From the cell containing the given text, extract its center point as [x, y] coordinate. 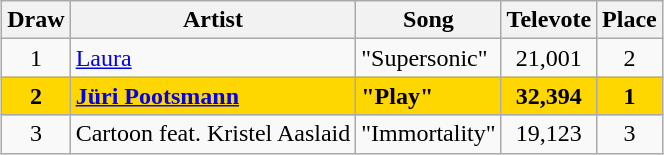
Place [630, 20]
Jüri Pootsmann [213, 96]
"Supersonic" [428, 58]
Televote [548, 20]
"Immortality" [428, 134]
Artist [213, 20]
Laura [213, 58]
19,123 [548, 134]
21,001 [548, 58]
32,394 [548, 96]
Song [428, 20]
Draw [36, 20]
"Play" [428, 96]
Cartoon feat. Kristel Aaslaid [213, 134]
